From the cell containing the given text, extract its center point as (x, y) coordinate. 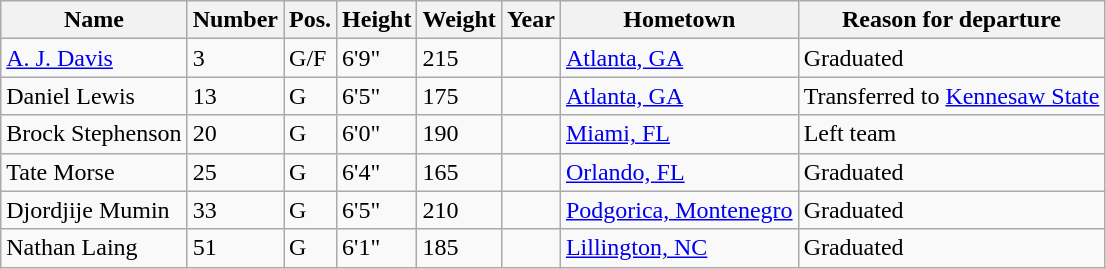
6'0" (377, 134)
Reason for departure (952, 20)
G/F (310, 58)
Daniel Lewis (94, 96)
20 (235, 134)
25 (235, 172)
175 (459, 96)
Brock Stephenson (94, 134)
Transferred to Kennesaw State (952, 96)
A. J. Davis (94, 58)
215 (459, 58)
Hometown (679, 20)
Tate Morse (94, 172)
Left team (952, 134)
51 (235, 248)
Number (235, 20)
3 (235, 58)
Djordjije Mumin (94, 210)
Miami, FL (679, 134)
Podgorica, Montenegro (679, 210)
Weight (459, 20)
Height (377, 20)
185 (459, 248)
Orlando, FL (679, 172)
190 (459, 134)
Year (530, 20)
6'9" (377, 58)
Name (94, 20)
6'1" (377, 248)
Lillington, NC (679, 248)
33 (235, 210)
13 (235, 96)
165 (459, 172)
210 (459, 210)
Pos. (310, 20)
Nathan Laing (94, 248)
6'4" (377, 172)
